For the text-containing cell, return its midpoint in [X, Y] coordinate format. 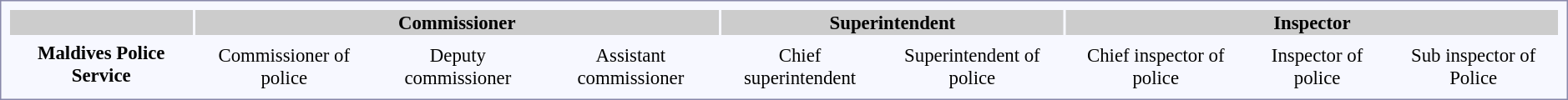
Assistant commissioner [631, 67]
Deputy commissioner [458, 67]
Inspector of police [1318, 67]
Chief superintendent [800, 67]
Commissioner [457, 22]
Commissioner of police [284, 67]
Superintendent of police [972, 67]
Chief inspector of police [1156, 67]
Maldives Police Service [101, 63]
Inspector [1313, 22]
Superintendent [893, 22]
Sub inspector of Police [1473, 67]
